Scan for the cell matching the given text and deliver its [X, Y] coordinate at center. 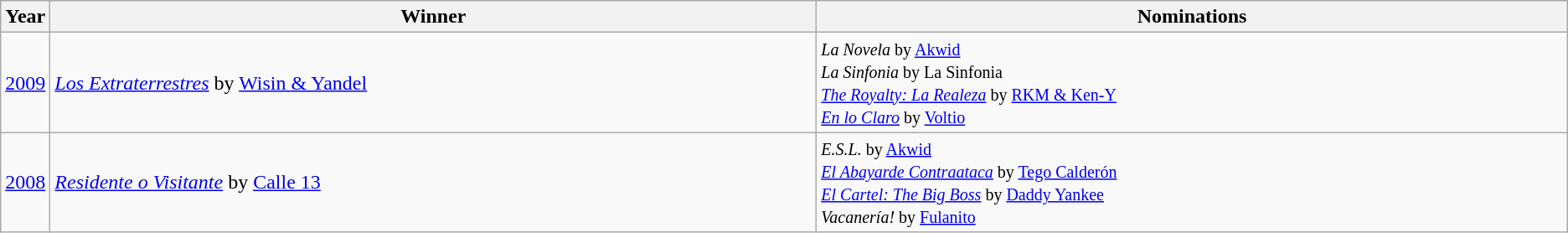
Nominations [1192, 17]
2009 [25, 82]
La Novela by AkwidLa Sinfonia by La SinfoniaThe Royalty: La Realeza by RKM & Ken-YEn lo Claro by Voltio [1192, 82]
Residente o Visitante by Calle 13 [434, 183]
Year [25, 17]
E.S.L. by AkwidEl Abayarde Contraataca by Tego CalderónEl Cartel: The Big Boss by Daddy YankeeVacanería! by Fulanito [1192, 183]
Los Extraterrestres by Wisin & Yandel [434, 82]
Winner [434, 17]
2008 [25, 183]
